Return the (X, Y) coordinate for the center point of the cell that contains the specified text.  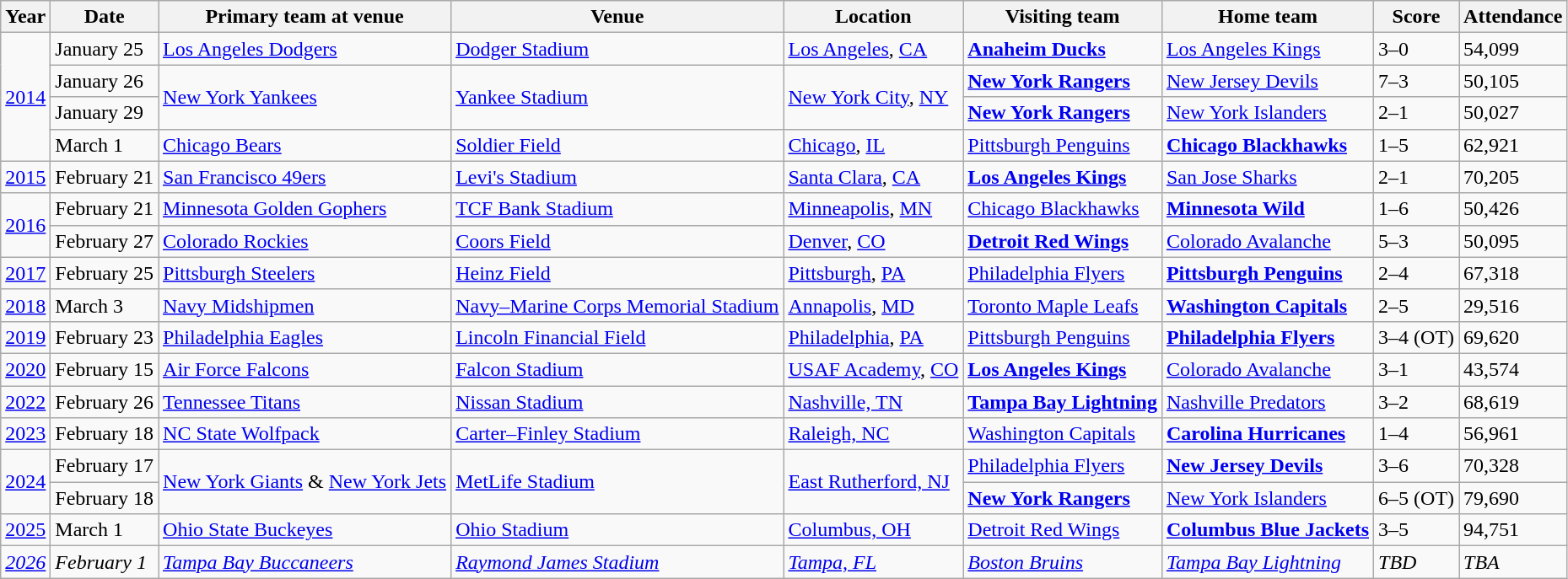
Santa Clara, CA (874, 177)
Navy Midshipmen (305, 305)
January 26 (105, 81)
TBA (1513, 562)
March 3 (105, 305)
69,620 (1513, 337)
67,318 (1513, 273)
Lincoln Financial Field (617, 337)
2019 (25, 337)
Anaheim Ducks (1063, 49)
February 15 (105, 369)
Ohio Stadium (617, 530)
68,619 (1513, 402)
Philadelphia, PA (874, 337)
Minnesota Wild (1267, 209)
3–0 (1417, 49)
2017 (25, 273)
3–4 (OT) (1417, 337)
Nashville Predators (1267, 402)
San Francisco 49ers (305, 177)
6–5 (OT) (1417, 498)
Visiting team (1063, 17)
February 17 (105, 466)
Denver, CO (874, 241)
TBD (1417, 562)
New York City, NY (874, 97)
Navy–Marine Corps Memorial Stadium (617, 305)
February 1 (105, 562)
Raleigh, NC (874, 434)
43,574 (1513, 369)
February 26 (105, 402)
Tennessee Titans (305, 402)
Nashville, TN (874, 402)
February 25 (105, 273)
Score (1417, 17)
Falcon Stadium (617, 369)
56,961 (1513, 434)
Raymond James Stadium (617, 562)
Tampa Bay Buccaneers (305, 562)
62,921 (1513, 145)
Venue (617, 17)
Pittsburgh Steelers (305, 273)
Los Angeles Dodgers (305, 49)
Air Force Falcons (305, 369)
Coors Field (617, 241)
Los Angeles, CA (874, 49)
New York Giants & New York Jets (305, 482)
New York Yankees (305, 97)
2025 (25, 530)
Home team (1267, 17)
50,426 (1513, 209)
2022 (25, 402)
Columbus Blue Jackets (1267, 530)
East Rutherford, NJ (874, 482)
Columbus, OH (874, 530)
USAF Academy, CO (874, 369)
TCF Bank Stadium (617, 209)
Boston Bruins (1063, 562)
NC State Wolfpack (305, 434)
2–4 (1417, 273)
Yankee Stadium (617, 97)
Toronto Maple Leafs (1063, 305)
Date (105, 17)
Heinz Field (617, 273)
Minnesota Golden Gophers (305, 209)
Year (25, 17)
MetLife Stadium (617, 482)
5–3 (1417, 241)
94,751 (1513, 530)
Philadelphia Eagles (305, 337)
Chicago, IL (874, 145)
Carolina Hurricanes (1267, 434)
2020 (25, 369)
1–4 (1417, 434)
50,095 (1513, 241)
Pittsburgh, PA (874, 273)
70,205 (1513, 177)
Ohio State Buckeyes (305, 530)
3–2 (1417, 402)
2014 (25, 97)
3–5 (1417, 530)
2023 (25, 434)
79,690 (1513, 498)
Nissan Stadium (617, 402)
Minneapolis, MN (874, 209)
Colorado Rockies (305, 241)
2016 (25, 225)
Primary team at venue (305, 17)
Chicago Bears (305, 145)
29,516 (1513, 305)
1–5 (1417, 145)
Soldier Field (617, 145)
February 23 (105, 337)
50,105 (1513, 81)
San Jose Sharks (1267, 177)
Location (874, 17)
January 29 (105, 113)
2–5 (1417, 305)
Tampa, FL (874, 562)
50,027 (1513, 113)
3–6 (1417, 466)
Annapolis, MD (874, 305)
2015 (25, 177)
3–1 (1417, 369)
January 25 (105, 49)
Levi's Stadium (617, 177)
Attendance (1513, 17)
2024 (25, 482)
54,099 (1513, 49)
2018 (25, 305)
February 27 (105, 241)
1–6 (1417, 209)
7–3 (1417, 81)
Dodger Stadium (617, 49)
Carter–Finley Stadium (617, 434)
70,328 (1513, 466)
2026 (25, 562)
